Locate the cell with the specified text and output its [X, Y] center coordinate. 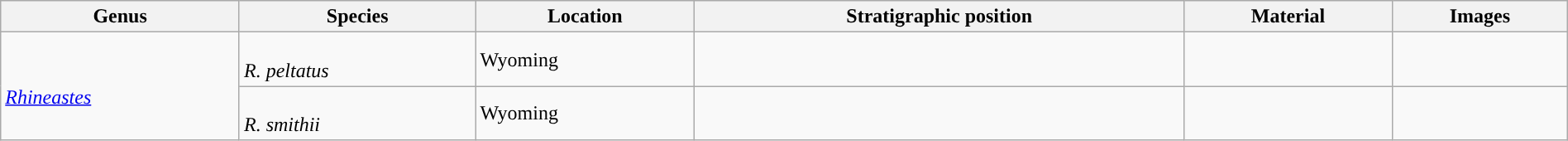
R. smithii [357, 113]
Species [357, 17]
Images [1480, 17]
Stratigraphic position [939, 17]
Material [1288, 17]
Genus [121, 17]
Location [586, 17]
R. peltatus [357, 60]
Rhineastes [121, 86]
